Identify which cell holds the provided text, then report its [X, Y] central coordinate. 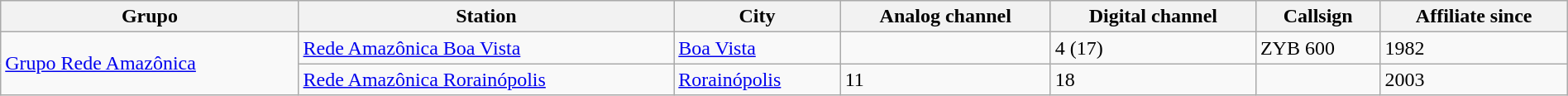
Rede Amazônica Boa Vista [486, 48]
Callsign [1318, 17]
Affiliate since [1474, 17]
18 [1153, 79]
11 [945, 79]
Rede Amazônica Rorainópolis [486, 79]
1982 [1474, 48]
4 (17) [1153, 48]
City [758, 17]
Analog channel [945, 17]
Grupo [150, 17]
2003 [1474, 79]
Grupo Rede Amazônica [150, 64]
Digital channel [1153, 17]
Rorainópolis [758, 79]
Station [486, 17]
ZYB 600 [1318, 48]
Boa Vista [758, 48]
